Detect which cell encompasses the target text, then output its [X, Y] center coordinate. 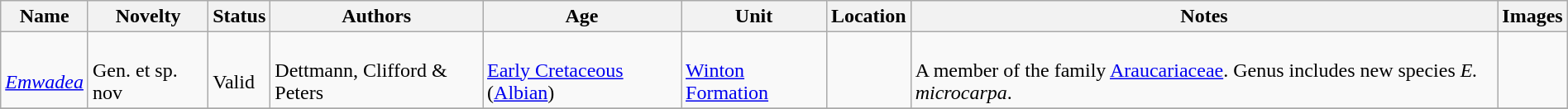
Location [868, 17]
Notes [1204, 17]
Gen. et sp. nov [147, 70]
Early Cretaceous (Albian) [582, 70]
Emwadea [45, 70]
Winton Formation [754, 70]
Valid [240, 70]
Unit [754, 17]
Authors [377, 17]
Status [240, 17]
A member of the family Araucariaceae. Genus includes new species E. microcarpa. [1204, 70]
Images [1532, 17]
Dettmann, Clifford & Peters [377, 70]
Name [45, 17]
Age [582, 17]
Novelty [147, 17]
